Pinpoint the cell where the given text exists, returning its (X, Y) midpoint coordinate. 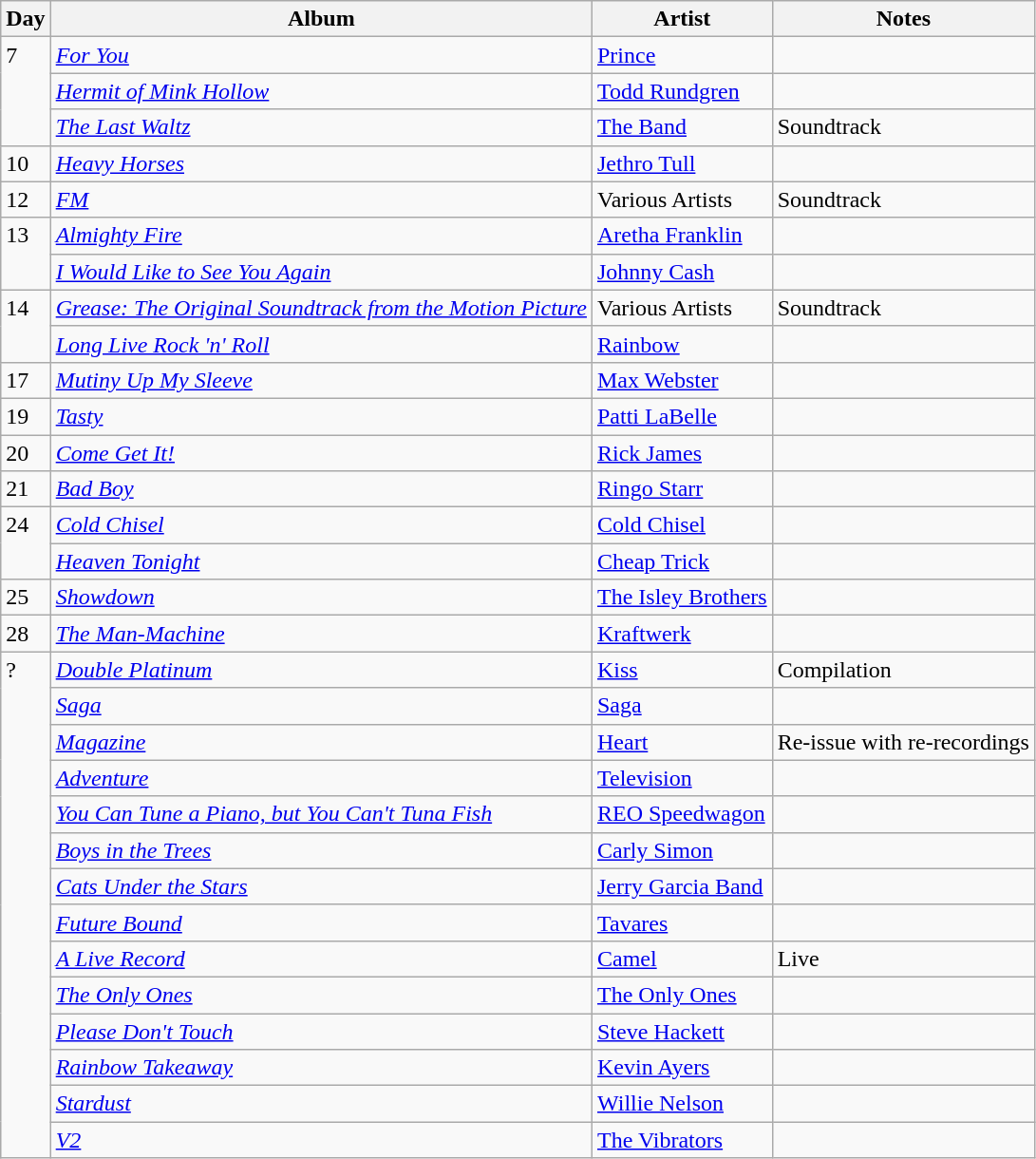
Day (26, 19)
Tavares (682, 922)
17 (26, 380)
Live (903, 959)
Max Webster (682, 380)
Willie Nelson (682, 1104)
Ringo Starr (682, 489)
Magazine (321, 742)
Jethro Tull (682, 163)
The Isley Brothers (682, 598)
Stardust (321, 1104)
7 (26, 91)
Todd Rundgren (682, 91)
Aretha Franklin (682, 236)
25 (26, 598)
Artist (682, 19)
Boys in the Trees (321, 850)
Compilation (903, 670)
Re-issue with re-recordings (903, 742)
24 (26, 543)
Heart (682, 742)
Future Bound (321, 922)
Come Get It! (321, 453)
14 (26, 326)
Kraftwerk (682, 634)
Steve Hackett (682, 1031)
Hermit of Mink Hollow (321, 91)
Kiss (682, 670)
For You (321, 55)
28 (26, 634)
Rick James (682, 453)
Heavy Horses (321, 163)
Jerry Garcia Band (682, 886)
Cats Under the Stars (321, 886)
10 (26, 163)
Long Live Rock 'n' Roll (321, 344)
Showdown (321, 598)
Heaven Tonight (321, 561)
Television (682, 778)
12 (26, 199)
Camel (682, 959)
Notes (903, 19)
Rainbow (682, 344)
FM (321, 199)
Prince (682, 55)
21 (26, 489)
19 (26, 416)
Tasty (321, 416)
The Man-Machine (321, 634)
Album (321, 19)
A Live Record (321, 959)
The Last Waltz (321, 127)
Double Platinum (321, 670)
You Can Tune a Piano, but You Can't Tuna Fish (321, 814)
Patti LaBelle (682, 416)
? (26, 904)
Kevin Ayers (682, 1068)
I Would Like to See You Again (321, 272)
The Band (682, 127)
20 (26, 453)
The Vibrators (682, 1140)
REO Speedwagon (682, 814)
Bad Boy (321, 489)
Rainbow Takeaway (321, 1068)
Adventure (321, 778)
Cheap Trick (682, 561)
Mutiny Up My Sleeve (321, 380)
V2 (321, 1140)
Almighty Fire (321, 236)
Please Don't Touch (321, 1031)
Johnny Cash (682, 272)
13 (26, 254)
Carly Simon (682, 850)
Grease: The Original Soundtrack from the Motion Picture (321, 308)
